From the cell containing the given text, extract its center point as [X, Y] coordinate. 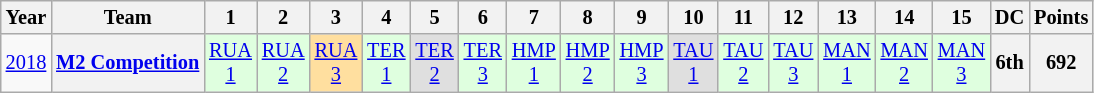
5 [434, 17]
6th [1010, 63]
3 [336, 17]
TAU2 [743, 63]
TER1 [386, 63]
Year [26, 17]
RUA3 [336, 63]
11 [743, 17]
TER3 [483, 63]
4 [386, 17]
8 [588, 17]
HMP1 [534, 63]
1 [230, 17]
RUA1 [230, 63]
MAN3 [962, 63]
6 [483, 17]
TAU1 [693, 63]
MAN2 [904, 63]
14 [904, 17]
2 [284, 17]
MAN1 [846, 63]
12 [793, 17]
692 [1061, 63]
M2 Competition [128, 63]
Points [1061, 17]
HMP3 [642, 63]
Team [128, 17]
DC [1010, 17]
13 [846, 17]
9 [642, 17]
7 [534, 17]
TAU3 [793, 63]
TER2 [434, 63]
15 [962, 17]
HMP2 [588, 63]
10 [693, 17]
RUA2 [284, 63]
2018 [26, 63]
